Return [x, y] of the center of cell containing provided text 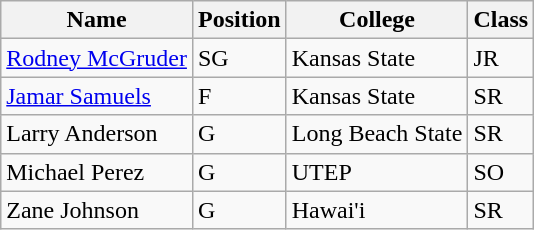
College [377, 20]
Rodney McGruder [97, 58]
Hawai'i [377, 210]
Name [97, 20]
Zane Johnson [97, 210]
SG [239, 58]
Class [501, 20]
UTEP [377, 172]
F [239, 96]
Larry Anderson [97, 134]
Jamar Samuels [97, 96]
SO [501, 172]
JR [501, 58]
Position [239, 20]
Long Beach State [377, 134]
Michael Perez [97, 172]
